Search for the cell housing the specified text and yield its (X, Y) center coordinate. 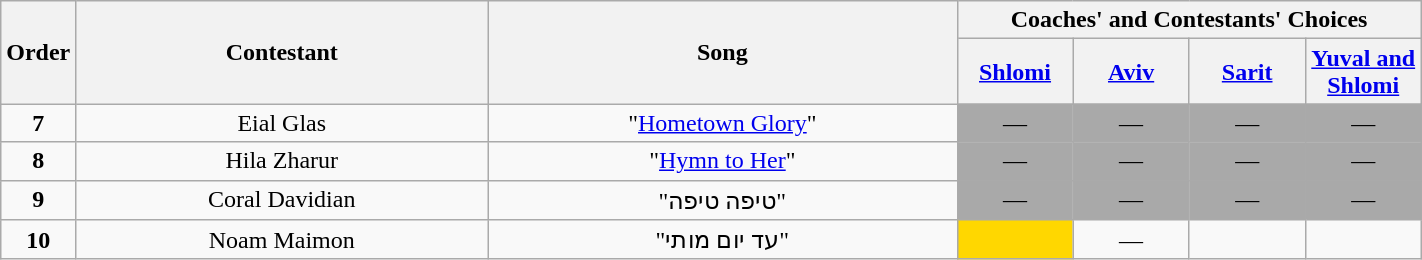
Contestant (282, 52)
10 (38, 240)
Eial Glas (282, 123)
"טיפה טיפה" (722, 200)
Coaches' and Contestants' Choices (1189, 20)
9 (38, 200)
Hila Zharur (282, 161)
Aviv (1131, 72)
Order (38, 52)
Noam Maimon (282, 240)
Yuval and Shlomi (1363, 72)
8 (38, 161)
Song (722, 52)
"עד יום מותי" (722, 240)
Coral Davidian (282, 200)
"Hometown Glory" (722, 123)
Shlomi (1015, 72)
7 (38, 123)
"Hymn to Her" (722, 161)
Sarit (1247, 72)
